Determine the (X, Y) coordinate at the center of the cell enclosing the given text.  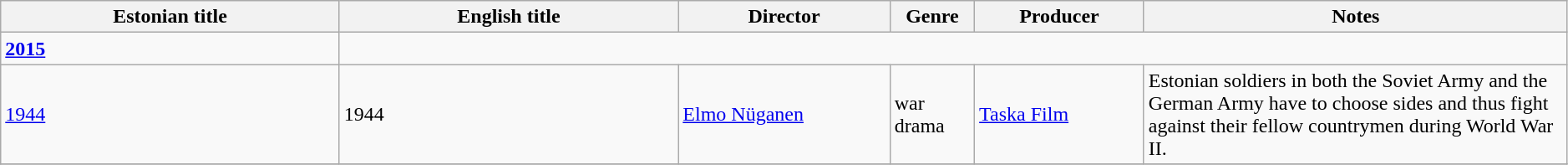
Notes (1355, 17)
Producer (1059, 17)
English title (509, 17)
Taska Film (1059, 114)
Director (784, 17)
Elmo Nüganen (784, 114)
Estonian title (170, 17)
2015 (170, 49)
war drama (932, 114)
Genre (932, 17)
